Identify which cell holds the provided text, then report its [X, Y] central coordinate. 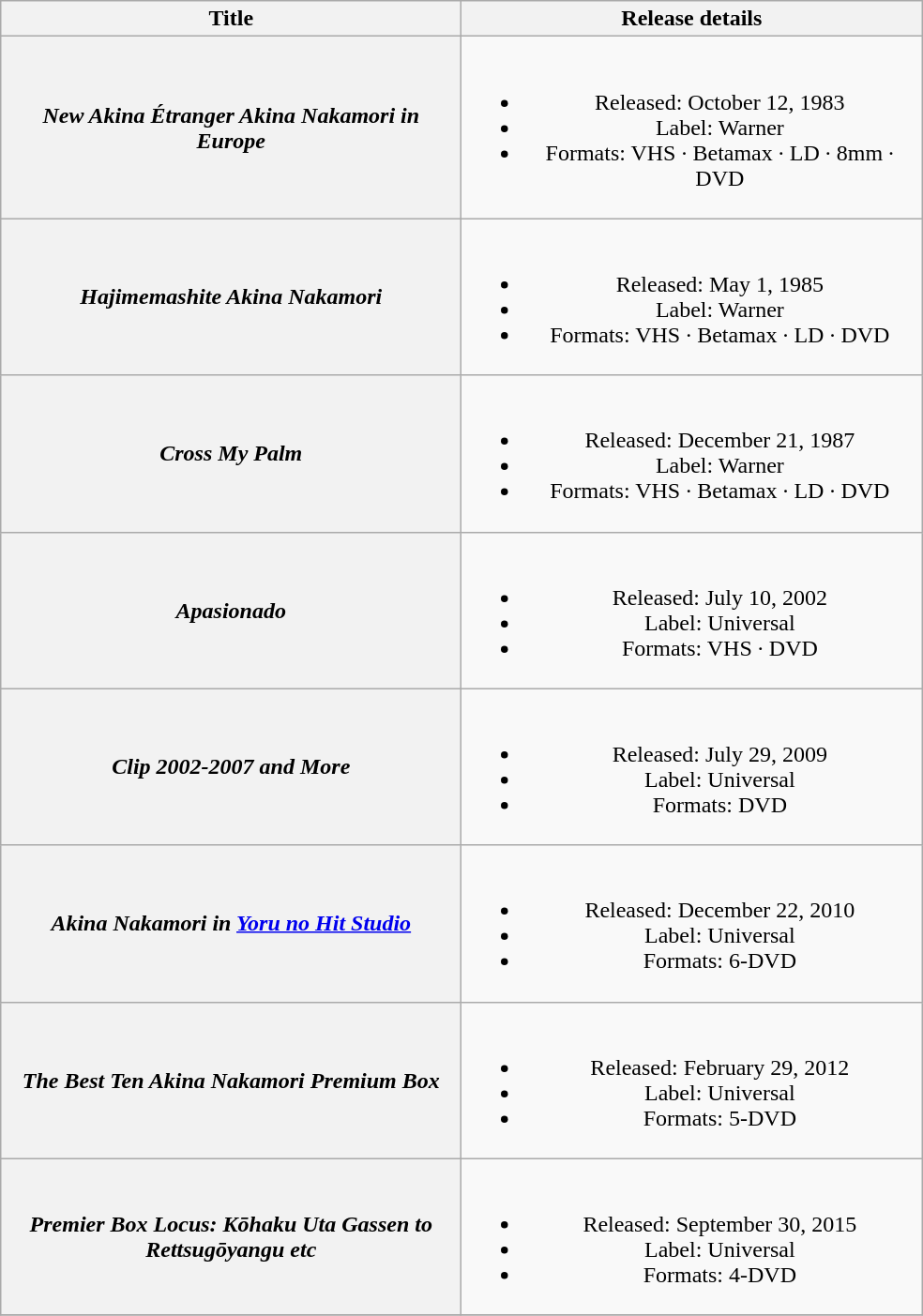
The Best Ten Akina Nakamori Premium Box [231, 1081]
Released: December 22, 2010Label: UniversalFormats: 6-DVD [692, 923]
Akina Nakamori in Yoru no Hit Studio [231, 923]
Release details [692, 19]
Released: July 10, 2002Label: UniversalFormats: VHS · DVD [692, 610]
Hajimemashite Akina Nakamori [231, 296]
Cross My Palm [231, 454]
Released: September 30, 2015Label: UniversalFormats: 4-DVD [692, 1236]
Released: May 1, 1985Label: WarnerFormats: VHS · Betamax · LD · DVD [692, 296]
Clip 2002-2007 and More [231, 767]
Premier Box Locus: Kōhaku Uta Gassen to Rettsugōyangu etc [231, 1236]
Title [231, 19]
New Akina Étranger Akina Nakamori in Europe [231, 128]
Released: July 29, 2009Label: UniversalFormats: DVD [692, 767]
Released: February 29, 2012Label: UniversalFormats: 5-DVD [692, 1081]
Released: October 12, 1983Label: WarnerFormats: VHS · Betamax · LD · 8mm · DVD [692, 128]
Released: December 21, 1987Label: WarnerFormats: VHS · Betamax · LD · DVD [692, 454]
Apasionado [231, 610]
